Locate the cell with the specified text and output its (x, y) center coordinate. 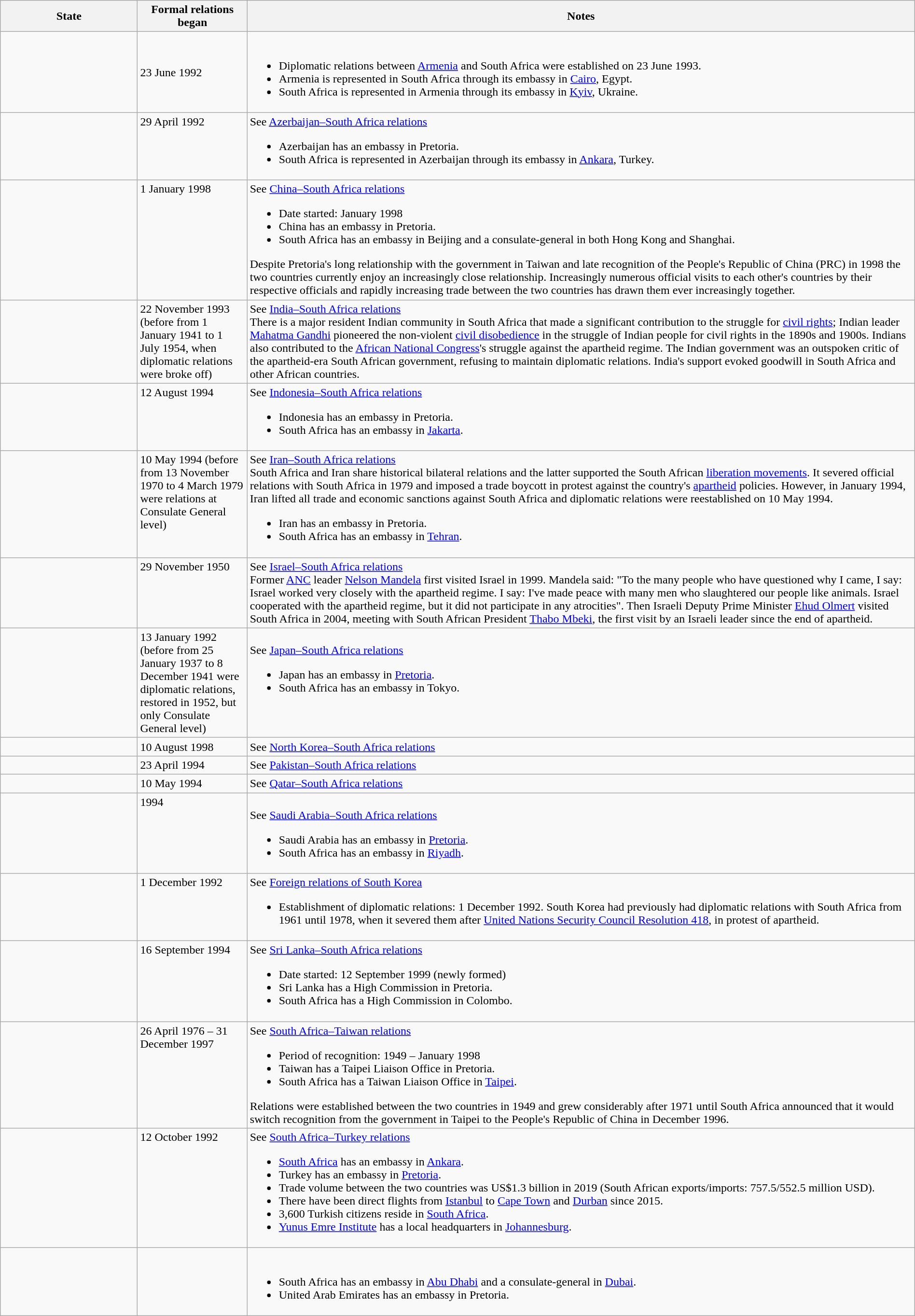
29 April 1992 (192, 146)
See Pakistan–South Africa relations (581, 765)
1994 (192, 833)
See Japan–South Africa relationsJapan has an embassy in Pretoria.South Africa has an embassy in Tokyo. (581, 682)
13 January 1992 (before from 25 January 1937 to 8 December 1941 were diplomatic relations, restored in 1952, but only Consulate General level) (192, 682)
See Saudi Arabia–South Africa relationsSaudi Arabia has an embassy in Pretoria.South Africa has an embassy in Riyadh. (581, 833)
10 August 1998 (192, 747)
See Qatar–South Africa relations (581, 783)
1 January 1998 (192, 240)
22 November 1993 (before from 1 January 1941 to 1 July 1954, when diplomatic relations were broke off) (192, 342)
Notes (581, 16)
23 April 1994 (192, 765)
State (69, 16)
South Africa has an embassy in Abu Dhabi and a consulate-general in Dubai.United Arab Emirates has an embassy in Pretoria. (581, 1282)
29 November 1950 (192, 593)
Formal relations began (192, 16)
10 May 1994 (192, 783)
12 August 1994 (192, 417)
10 May 1994 (before from 13 November 1970 to 4 March 1979 were relations at Consulate General level) (192, 504)
12 October 1992 (192, 1188)
23 June 1992 (192, 72)
See Indonesia–South Africa relationsIndonesia has an embassy in Pretoria.South Africa has an embassy in Jakarta. (581, 417)
1 December 1992 (192, 907)
See North Korea–South Africa relations (581, 747)
26 April 1976 – 31 December 1997 (192, 1075)
16 September 1994 (192, 982)
